Provide the [x, y] coordinate of the cell's center where the given text is located.  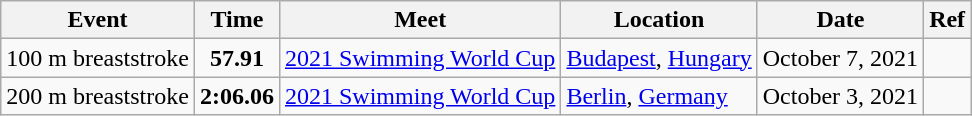
Budapest, Hungary [659, 58]
Date [840, 20]
Berlin, Germany [659, 96]
Ref [948, 20]
October 3, 2021 [840, 96]
Meet [420, 20]
Location [659, 20]
200 m breaststroke [98, 96]
Event [98, 20]
October 7, 2021 [840, 58]
57.91 [236, 58]
100 m breaststroke [98, 58]
Time [236, 20]
2:06.06 [236, 96]
